Extract the [x, y] coordinate from the center of the cell holding the provided text.  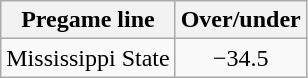
−34.5 [240, 58]
Over/under [240, 20]
Mississippi State [88, 58]
Pregame line [88, 20]
